Output the [X, Y] coordinate of the center of the cell containing the given text.  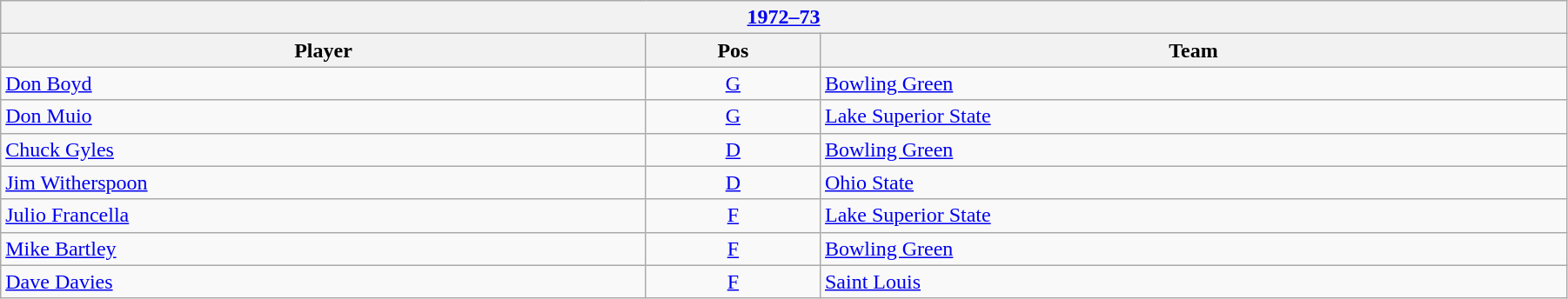
Julio Francella [324, 216]
Team [1193, 50]
Ohio State [1193, 183]
Don Boyd [324, 83]
Chuck Gyles [324, 149]
Jim Witherspoon [324, 183]
Mike Bartley [324, 249]
Saint Louis [1193, 282]
Player [324, 50]
Pos [733, 50]
Dave Davies [324, 282]
1972–73 [784, 17]
Don Muio [324, 116]
